Return the [X, Y] coordinate for the center point of the cell that contains the specified text.  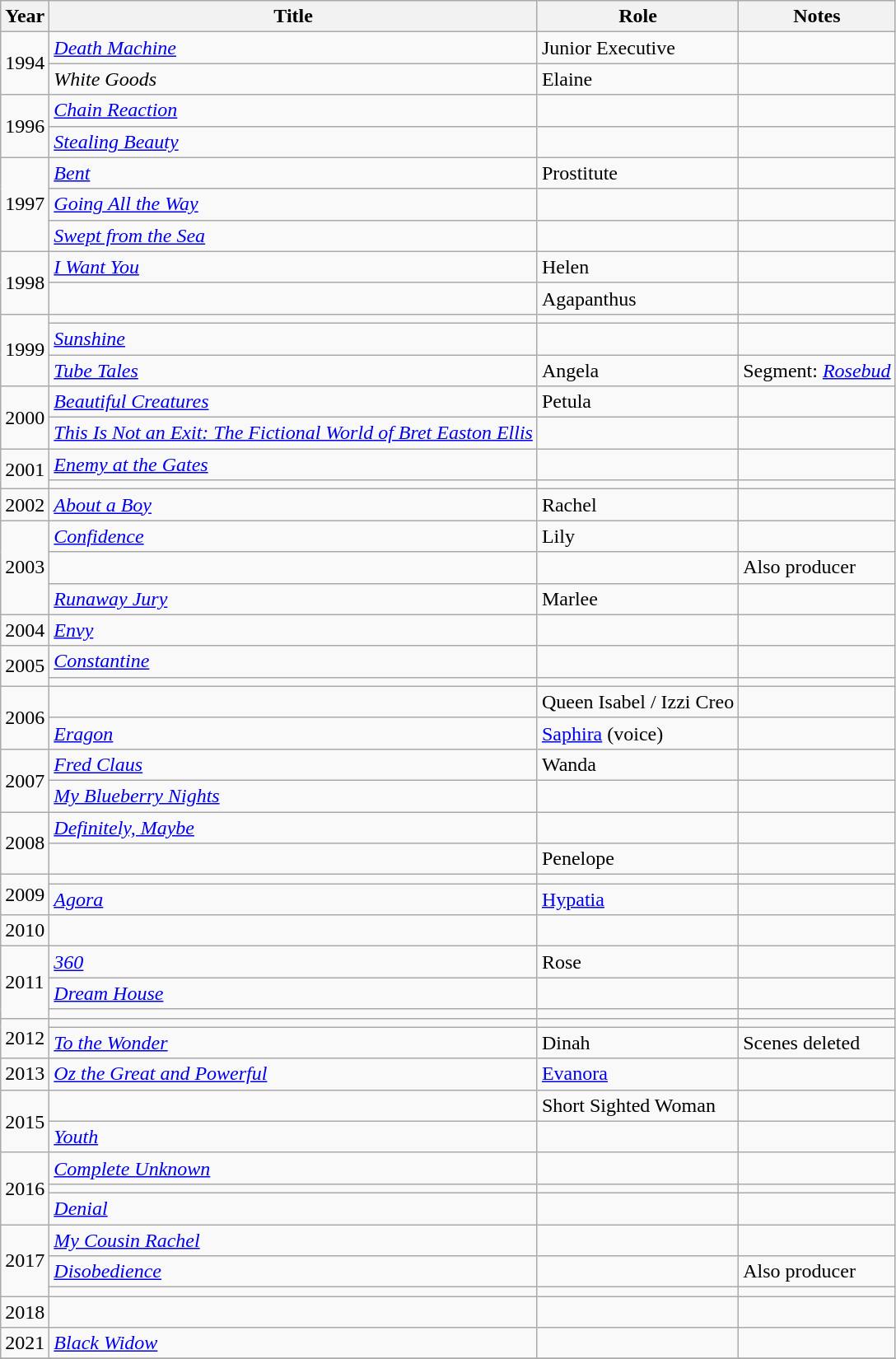
Stealing Beauty [293, 142]
1998 [25, 283]
2013 [25, 1074]
Segment: Rosebud [817, 370]
Rachel [637, 505]
Title [293, 16]
1997 [25, 204]
Sunshine [293, 339]
2000 [25, 418]
Enemy at the Gates [293, 465]
I Want You [293, 267]
Runaway Jury [293, 599]
Death Machine [293, 48]
Dinah [637, 1043]
My Blueberry Nights [293, 796]
Elaine [637, 79]
Year [25, 16]
Rose [637, 962]
To the Wonder [293, 1043]
Lily [637, 536]
Tube Tales [293, 370]
Dream House [293, 993]
Short Sighted Woman [637, 1105]
2002 [25, 505]
Angela [637, 370]
Saphira (voice) [637, 733]
Notes [817, 16]
Agapanthus [637, 298]
Oz the Great and Powerful [293, 1074]
Disobedience [293, 1272]
360 [293, 962]
White Goods [293, 79]
Petula [637, 402]
Queen Isabel / Izzi Creo [637, 702]
Evanora [637, 1074]
Complete Unknown [293, 1168]
Envy [293, 630]
Junior Executive [637, 48]
Constantine [293, 661]
Bent [293, 173]
Definitely, Maybe [293, 828]
Going All the Way [293, 204]
Eragon [293, 733]
Agora [293, 899]
2006 [25, 717]
2009 [25, 894]
2010 [25, 931]
Fred Claus [293, 764]
About a Boy [293, 505]
Denial [293, 1208]
2012 [25, 1038]
Swept from the Sea [293, 236]
This Is Not an Exit: The Fictional World of Bret Easton Ellis [293, 433]
Scenes deleted [817, 1043]
Role [637, 16]
2015 [25, 1121]
2018 [25, 1312]
2005 [25, 665]
Beautiful Creatures [293, 402]
2016 [25, 1188]
Marlee [637, 599]
1996 [25, 126]
Hypatia [637, 899]
Youth [293, 1137]
Chain Reaction [293, 110]
2011 [25, 982]
2007 [25, 780]
Prostitute [637, 173]
2001 [25, 469]
2003 [25, 567]
2017 [25, 1260]
Confidence [293, 536]
1999 [25, 349]
2021 [25, 1343]
1994 [25, 63]
Penelope [637, 859]
Black Widow [293, 1343]
2008 [25, 843]
My Cousin Rachel [293, 1240]
Helen [637, 267]
2004 [25, 630]
Wanda [637, 764]
